Return [x, y] of the center of cell containing provided text 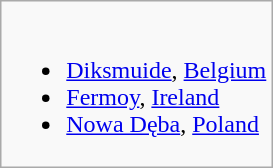
Diksmuide, Belgium Fermoy, Ireland Nowa Dęba, Poland [136, 84]
